Capture the cell that displays the provided text and extract its (X, Y) central coordinate. 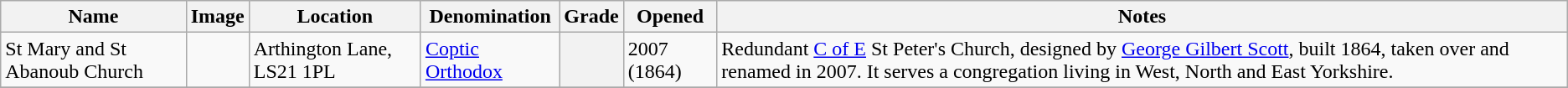
Denomination (489, 17)
Notes (1142, 17)
St Mary and St Abanoub Church (94, 60)
Opened (670, 17)
Image (218, 17)
Name (94, 17)
Location (335, 17)
Arthington Lane, LS21 1PL (335, 60)
Grade (591, 17)
Coptic Orthodox (489, 60)
2007 (1864) (670, 60)
